Search for the cell housing the specified text and yield its (x, y) center coordinate. 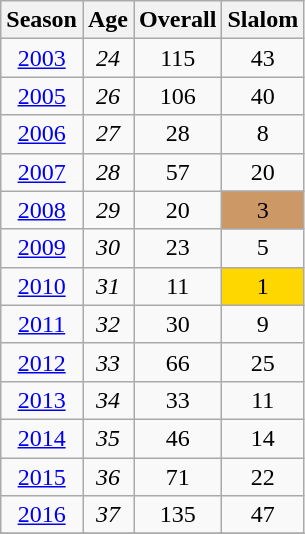
35 (108, 438)
24 (108, 58)
2012 (42, 362)
37 (108, 515)
29 (108, 210)
32 (108, 324)
22 (263, 477)
26 (108, 96)
66 (178, 362)
43 (263, 58)
2014 (42, 438)
9 (263, 324)
23 (178, 248)
46 (178, 438)
40 (263, 96)
36 (108, 477)
115 (178, 58)
47 (263, 515)
Age (108, 20)
2008 (42, 210)
31 (108, 286)
2005 (42, 96)
8 (263, 134)
2003 (42, 58)
2011 (42, 324)
34 (108, 400)
25 (263, 362)
2007 (42, 172)
2006 (42, 134)
Slalom (263, 20)
2016 (42, 515)
14 (263, 438)
1 (263, 286)
2010 (42, 286)
106 (178, 96)
71 (178, 477)
2013 (42, 400)
5 (263, 248)
2015 (42, 477)
Overall (178, 20)
2009 (42, 248)
3 (263, 210)
Season (42, 20)
27 (108, 134)
57 (178, 172)
135 (178, 515)
